Locate the cell with the specified text and output its [X, Y] center coordinate. 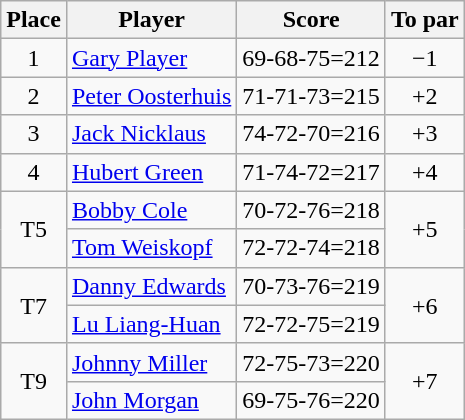
Jack Nicklaus [151, 134]
To par [424, 20]
71-74-72=217 [312, 172]
+7 [424, 381]
Score [312, 20]
72-72-75=219 [312, 324]
72-75-73=220 [312, 362]
+4 [424, 172]
71-71-73=215 [312, 96]
1 [34, 58]
74-72-70=216 [312, 134]
−1 [424, 58]
Bobby Cole [151, 210]
T9 [34, 381]
Danny Edwards [151, 286]
4 [34, 172]
Lu Liang-Huan [151, 324]
+2 [424, 96]
Johnny Miller [151, 362]
Place [34, 20]
Gary Player [151, 58]
T7 [34, 305]
70-72-76=218 [312, 210]
Player [151, 20]
70-73-76=219 [312, 286]
+5 [424, 229]
T5 [34, 229]
Tom Weiskopf [151, 248]
3 [34, 134]
Hubert Green [151, 172]
69-68-75=212 [312, 58]
72-72-74=218 [312, 248]
69-75-76=220 [312, 400]
John Morgan [151, 400]
+3 [424, 134]
Peter Oosterhuis [151, 96]
2 [34, 96]
+6 [424, 305]
